Return [X, Y] of the center of cell containing provided text 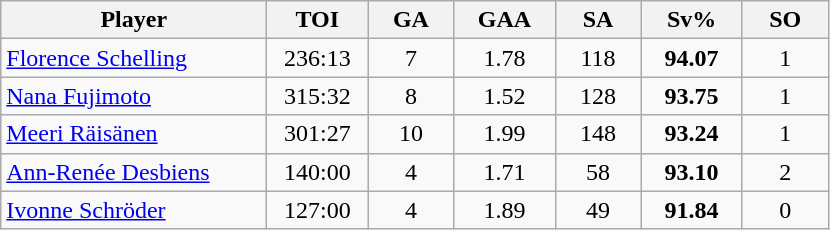
1.52 [504, 96]
Sv% [692, 20]
91.84 [692, 210]
Florence Schelling [134, 58]
1.78 [504, 58]
140:00 [318, 172]
Meeri Räisänen [134, 134]
GAA [504, 20]
7 [411, 58]
94.07 [692, 58]
Nana Fujimoto [134, 96]
93.24 [692, 134]
TOI [318, 20]
127:00 [318, 210]
315:32 [318, 96]
8 [411, 96]
148 [598, 134]
118 [598, 58]
93.10 [692, 172]
Player [134, 20]
GA [411, 20]
SO [785, 20]
49 [598, 210]
Ivonne Schröder [134, 210]
236:13 [318, 58]
58 [598, 172]
SA [598, 20]
1.99 [504, 134]
93.75 [692, 96]
301:27 [318, 134]
2 [785, 172]
1.89 [504, 210]
128 [598, 96]
1.71 [504, 172]
10 [411, 134]
Ann-Renée Desbiens [134, 172]
0 [785, 210]
